Provide the [X, Y] coordinate of the cell's center where the given text is located.  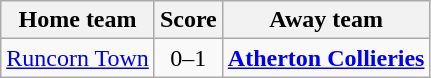
Score [188, 20]
Away team [326, 20]
Runcorn Town [78, 58]
Atherton Collieries [326, 58]
0–1 [188, 58]
Home team [78, 20]
